Extract the (x, y) coordinate from the center of the cell holding the provided text.  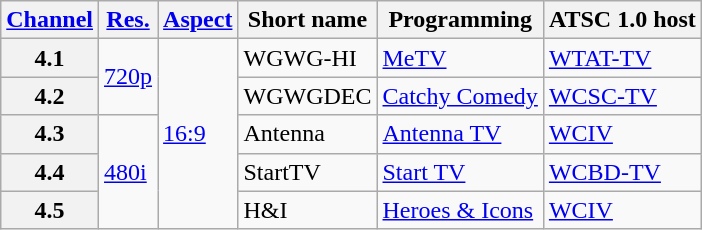
WGWG-HI (308, 58)
Res. (128, 20)
480i (128, 172)
4.3 (50, 134)
Programming (460, 20)
WTAT-TV (622, 58)
MeTV (460, 58)
4.5 (50, 210)
Channel (50, 20)
Start TV (460, 172)
ATSC 1.0 host (622, 20)
Antenna (308, 134)
Aspect (198, 20)
4.1 (50, 58)
WGWGDEC (308, 96)
720p (128, 77)
Antenna TV (460, 134)
WCSC-TV (622, 96)
16:9 (198, 134)
Catchy Comedy (460, 96)
Heroes & Icons (460, 210)
Short name (308, 20)
H&I (308, 210)
4.2 (50, 96)
4.4 (50, 172)
WCBD-TV (622, 172)
StartTV (308, 172)
